Scan for the cell matching the given text and deliver its (x, y) coordinate at center. 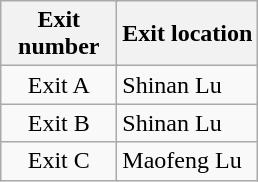
Exit number (59, 34)
Exit C (59, 161)
Maofeng Lu (188, 161)
Exit A (59, 85)
Exit B (59, 123)
Exit location (188, 34)
